Output the [X, Y] coordinate of the center of the cell containing the given text.  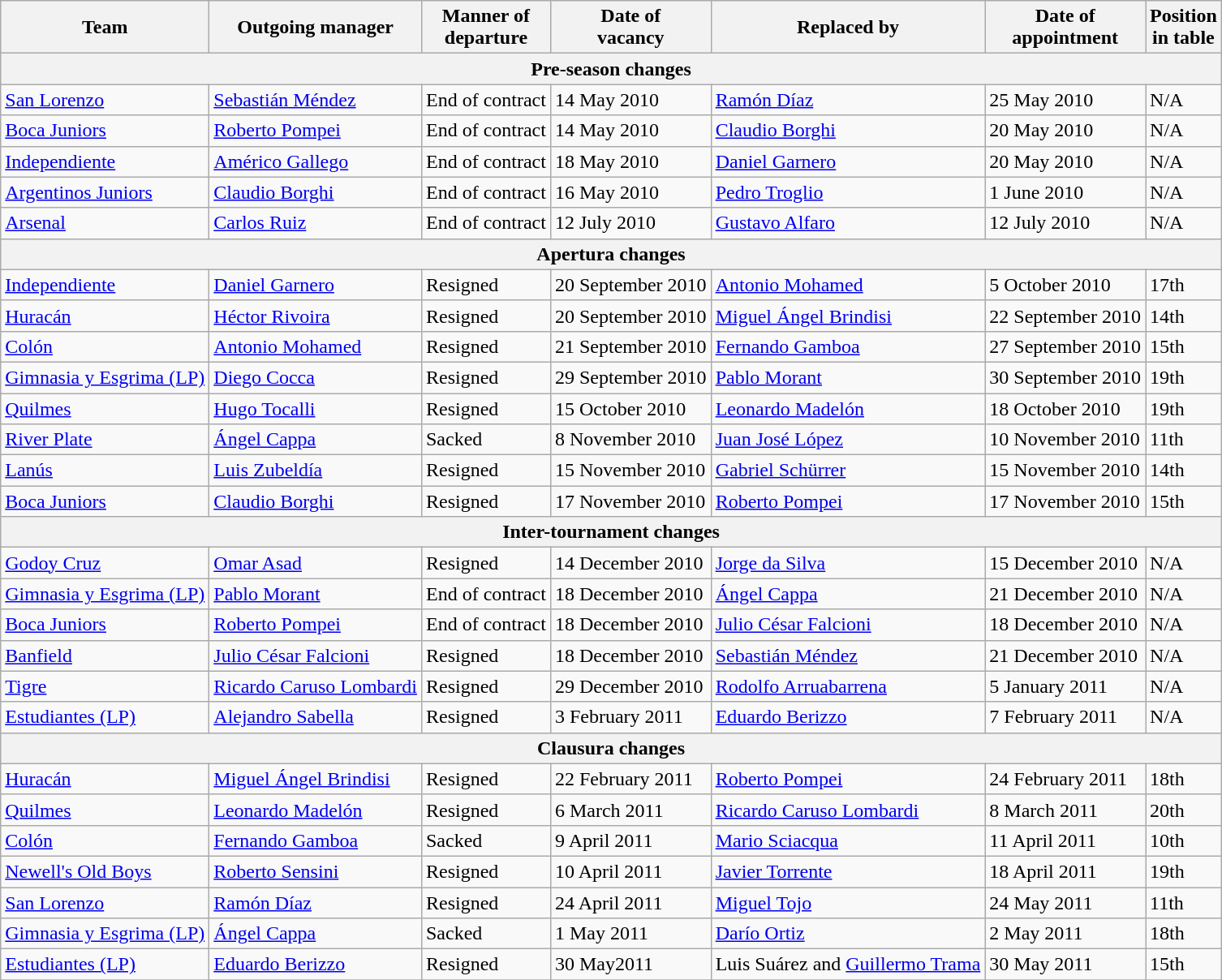
Tigre [105, 686]
Luis Zubeldía [316, 471]
Diego Cocca [316, 377]
18 May 2010 [630, 161]
21 September 2010 [630, 346]
Juan José López [848, 440]
30 September 2010 [1065, 377]
Rodolfo Arruabarrena [848, 686]
Américo Gallego [316, 161]
Gustavo Alfaro [848, 223]
Hugo Tocalli [316, 408]
Team [105, 28]
Roberto Sensini [316, 871]
24 April 2011 [630, 903]
Date ofappointment [1065, 28]
29 September 2010 [630, 377]
10th [1184, 840]
6 March 2011 [630, 810]
Inter-tournament changes [612, 532]
Pre-season changes [612, 69]
Replaced by [848, 28]
1 June 2010 [1065, 192]
Outgoing manager [316, 28]
2 May 2011 [1065, 934]
24 February 2011 [1065, 779]
15 October 2010 [630, 408]
30 May 2011 [1065, 965]
River Plate [105, 440]
Jorge da Silva [848, 563]
Luis Suárez and Guillermo Trama [848, 965]
30 May2011 [630, 965]
Banfield [105, 655]
Carlos Ruiz [316, 223]
18 October 2010 [1065, 408]
1 May 2011 [630, 934]
Lanús [105, 471]
Javier Torrente [848, 871]
Argentinos Juniors [105, 192]
7 February 2011 [1065, 717]
20th [1184, 810]
Pedro Troglio [848, 192]
Apertura changes [612, 254]
3 February 2011 [630, 717]
25 May 2010 [1065, 100]
22 September 2010 [1065, 316]
8 November 2010 [630, 440]
Darío Ortiz [848, 934]
Mario Sciacqua [848, 840]
14 December 2010 [630, 563]
16 May 2010 [630, 192]
22 February 2011 [630, 779]
9 April 2011 [630, 840]
15 December 2010 [1065, 563]
27 September 2010 [1065, 346]
Omar Asad [316, 563]
11 April 2011 [1065, 840]
5 October 2010 [1065, 285]
8 March 2011 [1065, 810]
Newell's Old Boys [105, 871]
Miguel Tojo [848, 903]
17th [1184, 285]
Clausura changes [612, 748]
29 December 2010 [630, 686]
10 April 2011 [630, 871]
18 April 2011 [1065, 871]
Manner ofdeparture [485, 28]
Date ofvacancy [630, 28]
Positionin table [1184, 28]
Héctor Rivoira [316, 316]
5 January 2011 [1065, 686]
Alejandro Sabella [316, 717]
10 November 2010 [1065, 440]
Godoy Cruz [105, 563]
24 May 2011 [1065, 903]
Arsenal [105, 223]
Gabriel Schürrer [848, 471]
